Pinpoint the cell where the given text exists, returning its [X, Y] midpoint coordinate. 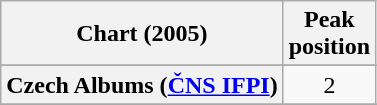
Chart (2005) [142, 34]
Czech Albums (ČNS IFPI) [142, 85]
Peakposition [329, 34]
2 [329, 85]
